Capture the cell that displays the provided text and extract its [x, y] central coordinate. 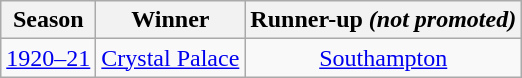
Southampton [384, 58]
Runner-up (not promoted) [384, 20]
Crystal Palace [170, 58]
1920–21 [48, 58]
Season [48, 20]
Winner [170, 20]
